Find where the given text appears and provide that cell's center as (X, Y) coordinate. 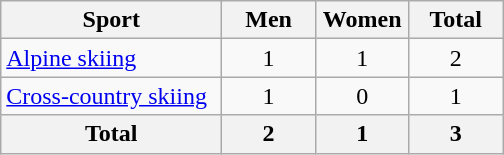
3 (456, 134)
Alpine skiing (112, 58)
Cross-country skiing (112, 96)
Women (362, 20)
0 (362, 96)
Sport (112, 20)
Men (269, 20)
